Output the (X, Y) coordinate of the center of the cell containing the given text.  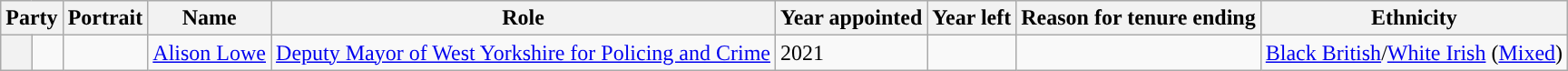
Black British/White Irish (Mixed) (1414, 53)
Name (210, 18)
Portrait (105, 18)
Year appointed (851, 18)
Role (524, 18)
Year left (972, 18)
Party (32, 18)
Deputy Mayor of West Yorkshire for Policing and Crime (524, 53)
Ethnicity (1414, 18)
Reason for tenure ending (1139, 18)
2021 (851, 53)
Alison Lowe (210, 53)
